Return [X, Y] of the center of cell containing provided text 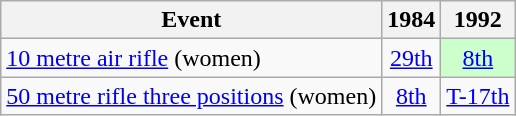
50 metre rifle three positions (women) [192, 96]
10 metre air rifle (women) [192, 58]
1992 [478, 20]
1984 [412, 20]
29th [412, 58]
T-17th [478, 96]
Event [192, 20]
